Return [X, Y] of the center of cell containing provided text 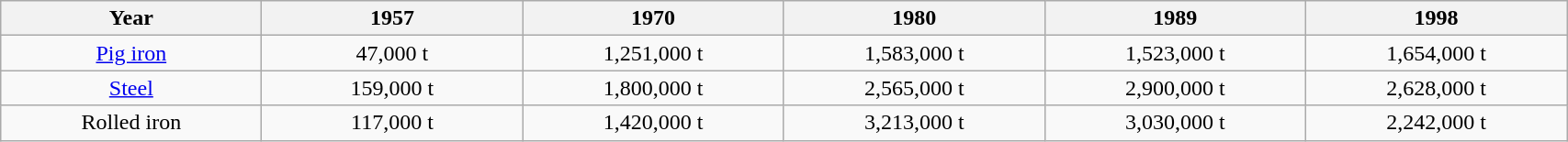
1,654,000 t [1436, 53]
Rolled iron [131, 123]
2,628,000 t [1436, 88]
1,800,000 t [653, 88]
Year [131, 18]
Steel [131, 88]
Pig iron [131, 53]
1970 [653, 18]
3,213,000 t [914, 123]
1980 [914, 18]
117,000 t [392, 123]
1,523,000 t [1175, 53]
1957 [392, 18]
1,251,000 t [653, 53]
2,242,000 t [1436, 123]
1989 [1175, 18]
2,900,000 t [1175, 88]
1,583,000 t [914, 53]
1,420,000 t [653, 123]
1998 [1436, 18]
159,000 t [392, 88]
3,030,000 t [1175, 123]
2,565,000 t [914, 88]
47,000 t [392, 53]
